Find where the given text appears and provide that cell's center as [X, Y] coordinate. 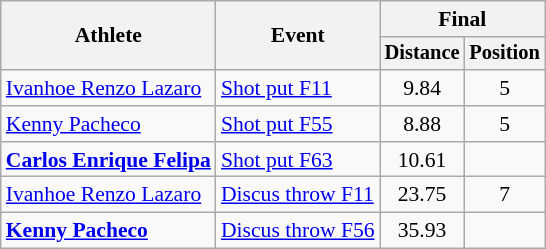
Athlete [108, 36]
Shot put F55 [298, 124]
8.88 [422, 124]
Discus throw F11 [298, 195]
35.93 [422, 231]
7 [504, 195]
Final [462, 19]
Distance [422, 54]
Shot put F63 [298, 160]
Shot put F11 [298, 88]
9.84 [422, 88]
10.61 [422, 160]
23.75 [422, 195]
Event [298, 36]
Carlos Enrique Felipa [108, 160]
Position [504, 54]
Discus throw F56 [298, 231]
